Search for the cell housing the specified text and yield its (x, y) center coordinate. 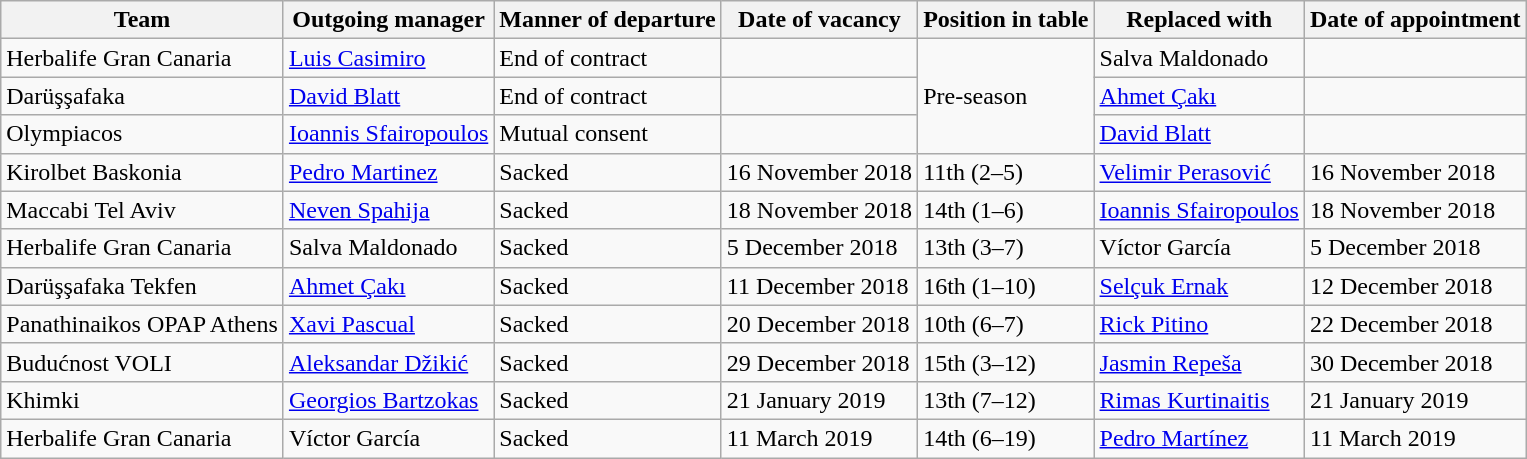
13th (3–7) (1006, 248)
Xavi Pascual (388, 324)
11 December 2018 (819, 286)
Velimir Perasović (1199, 172)
Position in table (1006, 20)
Budućnost VOLI (142, 362)
15th (3–12) (1006, 362)
Team (142, 20)
Maccabi Tel Aviv (142, 210)
Outgoing manager (388, 20)
14th (6–19) (1006, 438)
22 December 2018 (1415, 324)
14th (1–6) (1006, 210)
Pre-season (1006, 96)
Georgios Bartzokas (388, 400)
13th (7–12) (1006, 400)
Luis Casimiro (388, 58)
20 December 2018 (819, 324)
Darüşşafaka Tekfen (142, 286)
Manner of departure (608, 20)
29 December 2018 (819, 362)
Replaced with (1199, 20)
Jasmin Repeša (1199, 362)
Pedro Martínez (1199, 438)
Neven Spahija (388, 210)
Aleksandar Džikić (388, 362)
Date of vacancy (819, 20)
30 December 2018 (1415, 362)
10th (6–7) (1006, 324)
Khimki (142, 400)
16th (1–10) (1006, 286)
Kirolbet Baskonia (142, 172)
12 December 2018 (1415, 286)
11th (2–5) (1006, 172)
Darüşşafaka (142, 96)
Selçuk Ernak (1199, 286)
Olympiacos (142, 134)
Pedro Martinez (388, 172)
Rimas Kurtinaitis (1199, 400)
Rick Pitino (1199, 324)
Panathinaikos OPAP Athens (142, 324)
Mutual consent (608, 134)
Date of appointment (1415, 20)
